Return the (X, Y) coordinate for the center point of the cell that contains the specified text.  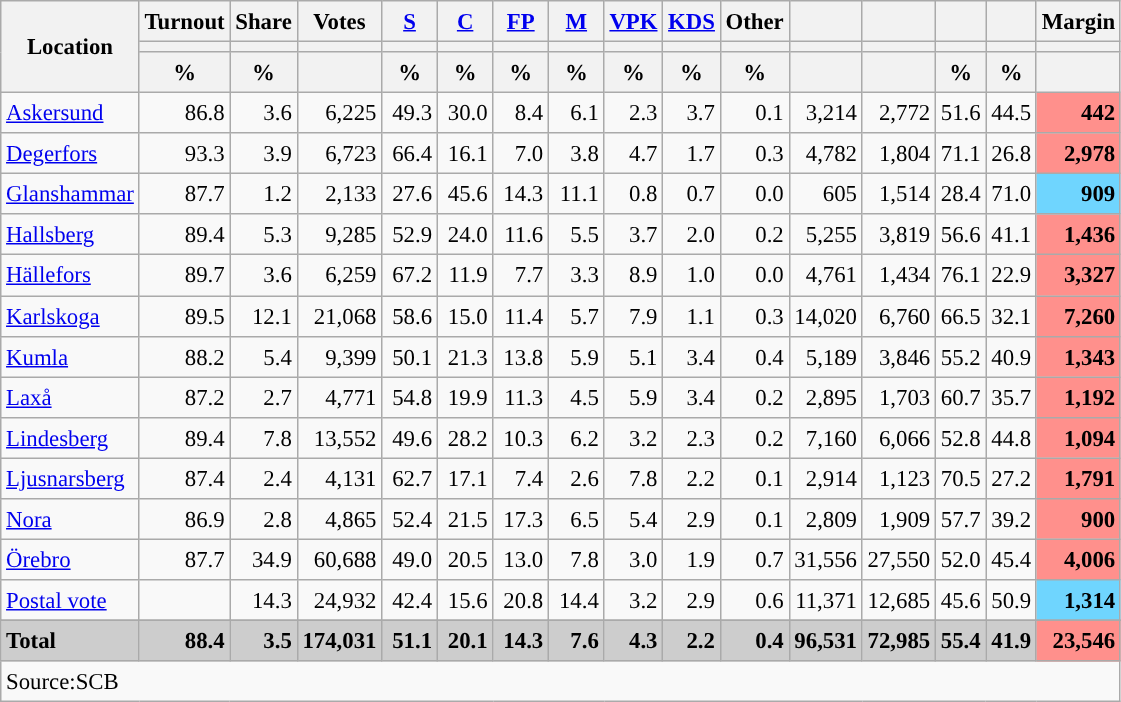
1,436 (1078, 234)
1,314 (1078, 600)
89.5 (184, 316)
3.5 (264, 640)
3,214 (826, 114)
2,914 (826, 478)
1,514 (898, 194)
9,399 (340, 356)
C (465, 22)
60.7 (961, 398)
44.8 (1011, 438)
52.9 (410, 234)
52.4 (410, 520)
11.6 (521, 234)
57.7 (961, 520)
40.9 (1011, 356)
52.8 (961, 438)
24,932 (340, 600)
5,255 (826, 234)
605 (826, 194)
2.0 (692, 234)
21.3 (465, 356)
6,723 (340, 154)
70.5 (961, 478)
3.8 (577, 154)
86.8 (184, 114)
6.5 (577, 520)
11.3 (521, 398)
17.1 (465, 478)
28.4 (961, 194)
5,189 (826, 356)
1,703 (898, 398)
14,020 (826, 316)
Turnout (184, 22)
M (577, 22)
Nora (70, 520)
55.4 (961, 640)
3,327 (1078, 276)
49.0 (410, 560)
Hällefors (70, 276)
442 (1078, 114)
11,371 (826, 600)
93.3 (184, 154)
21,068 (340, 316)
10.3 (521, 438)
11.4 (521, 316)
4,131 (340, 478)
0.6 (754, 600)
3.0 (634, 560)
13.0 (521, 560)
Votes (340, 22)
41.9 (1011, 640)
60,688 (340, 560)
2.4 (264, 478)
7.6 (577, 640)
4,761 (826, 276)
6,760 (898, 316)
Glanshammar (70, 194)
24.0 (465, 234)
11.9 (465, 276)
Postal vote (70, 600)
174,031 (340, 640)
15.6 (465, 600)
21.5 (465, 520)
96,531 (826, 640)
1.7 (692, 154)
30.0 (465, 114)
1,791 (1078, 478)
76.1 (961, 276)
87.4 (184, 478)
2,895 (826, 398)
32.1 (1011, 316)
Location (70, 47)
51.6 (961, 114)
5.5 (577, 234)
87.2 (184, 398)
1,434 (898, 276)
13.8 (521, 356)
86.9 (184, 520)
3,819 (898, 234)
12.1 (264, 316)
9,285 (340, 234)
4,865 (340, 520)
Laxå (70, 398)
16.1 (465, 154)
3.3 (577, 276)
66.5 (961, 316)
S (410, 22)
8.4 (521, 114)
7,260 (1078, 316)
26.8 (1011, 154)
Askersund (70, 114)
39.2 (1011, 520)
45.4 (1011, 560)
Margin (1078, 22)
5.3 (264, 234)
31,556 (826, 560)
Kumla (70, 356)
5.1 (634, 356)
1.9 (692, 560)
1.1 (692, 316)
4.3 (634, 640)
FP (521, 22)
VPK (634, 22)
72,985 (898, 640)
1,909 (898, 520)
54.8 (410, 398)
900 (1078, 520)
Karlskoga (70, 316)
41.1 (1011, 234)
67.2 (410, 276)
2,772 (898, 114)
1,094 (1078, 438)
2.7 (264, 398)
7.4 (521, 478)
28.2 (465, 438)
Share (264, 22)
27.6 (410, 194)
58.6 (410, 316)
88.4 (184, 640)
19.9 (465, 398)
42.4 (410, 600)
7.0 (521, 154)
44.5 (1011, 114)
1,343 (1078, 356)
Other (754, 22)
3,846 (898, 356)
1,192 (1078, 398)
17.3 (521, 520)
KDS (692, 22)
6.1 (577, 114)
0.8 (634, 194)
56.6 (961, 234)
50.9 (1011, 600)
3.9 (264, 154)
11.1 (577, 194)
2,809 (826, 520)
2.6 (577, 478)
88.2 (184, 356)
22.9 (1011, 276)
2,133 (340, 194)
2.8 (264, 520)
Lindesberg (70, 438)
7,160 (826, 438)
66.4 (410, 154)
49.6 (410, 438)
51.1 (410, 640)
20.1 (465, 640)
8.9 (634, 276)
7.9 (634, 316)
49.3 (410, 114)
Hallsberg (70, 234)
23,546 (1078, 640)
4,782 (826, 154)
6,066 (898, 438)
34.9 (264, 560)
Total (70, 640)
Örebro (70, 560)
4.7 (634, 154)
1.0 (692, 276)
5.7 (577, 316)
12,685 (898, 600)
1.2 (264, 194)
6,259 (340, 276)
2,978 (1078, 154)
89.7 (184, 276)
Ljusnarsberg (70, 478)
13,552 (340, 438)
4.5 (577, 398)
Source:SCB (561, 682)
Degerfors (70, 154)
909 (1078, 194)
1,123 (898, 478)
1,804 (898, 154)
6,225 (340, 114)
62.7 (410, 478)
20.5 (465, 560)
52.0 (961, 560)
14.4 (577, 600)
27,550 (898, 560)
6.2 (577, 438)
71.1 (961, 154)
15.0 (465, 316)
71.0 (1011, 194)
4,771 (340, 398)
4,006 (1078, 560)
55.2 (961, 356)
27.2 (1011, 478)
35.7 (1011, 398)
7.7 (521, 276)
20.8 (521, 600)
50.1 (410, 356)
